Detect which cell encompasses the target text, then output its (x, y) center coordinate. 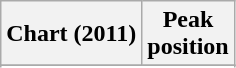
Chart (2011) (72, 34)
Peakposition (188, 34)
